Determine the [X, Y] coordinate at the center of the cell enclosing the given text.  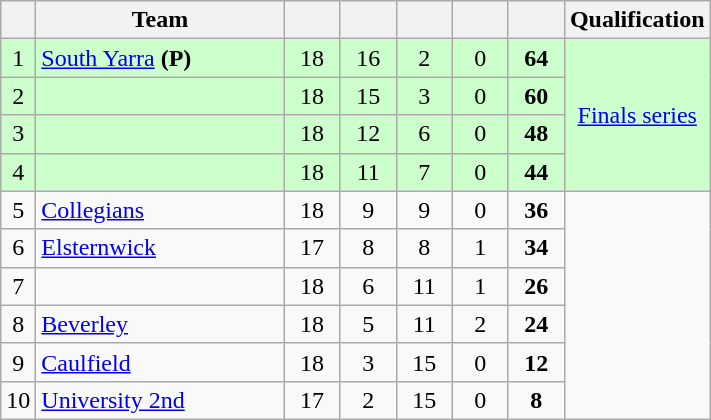
Beverley [160, 324]
26 [536, 286]
44 [536, 172]
Finals series [637, 115]
34 [536, 248]
University 2nd [160, 400]
60 [536, 96]
48 [536, 134]
24 [536, 324]
Team [160, 20]
Elsternwick [160, 248]
Collegians [160, 210]
Caulfield [160, 362]
16 [368, 58]
36 [536, 210]
4 [18, 172]
Qualification [637, 20]
10 [18, 400]
64 [536, 58]
South Yarra (P) [160, 58]
